Scan for the cell matching the given text and deliver its [X, Y] coordinate at center. 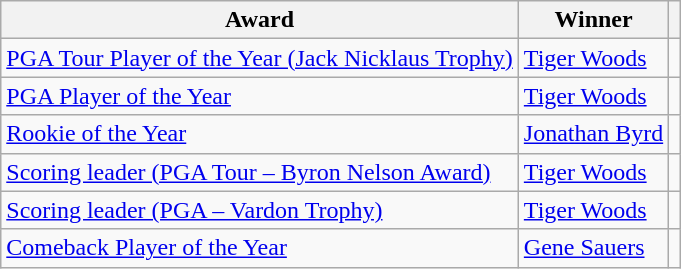
Winner [593, 20]
Gene Sauers [593, 248]
Comeback Player of the Year [260, 248]
Rookie of the Year [260, 134]
Scoring leader (PGA Tour – Byron Nelson Award) [260, 172]
Award [260, 20]
Jonathan Byrd [593, 134]
PGA Player of the Year [260, 96]
PGA Tour Player of the Year (Jack Nicklaus Trophy) [260, 58]
Scoring leader (PGA – Vardon Trophy) [260, 210]
